Search for the cell housing the specified text and yield its [X, Y] center coordinate. 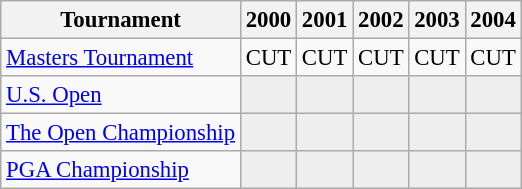
PGA Championship [121, 170]
2003 [437, 20]
2002 [381, 20]
2000 [268, 20]
2001 [325, 20]
U.S. Open [121, 95]
Masters Tournament [121, 58]
Tournament [121, 20]
The Open Championship [121, 133]
2004 [493, 20]
